Pinpoint the cell where the given text exists, returning its [X, Y] midpoint coordinate. 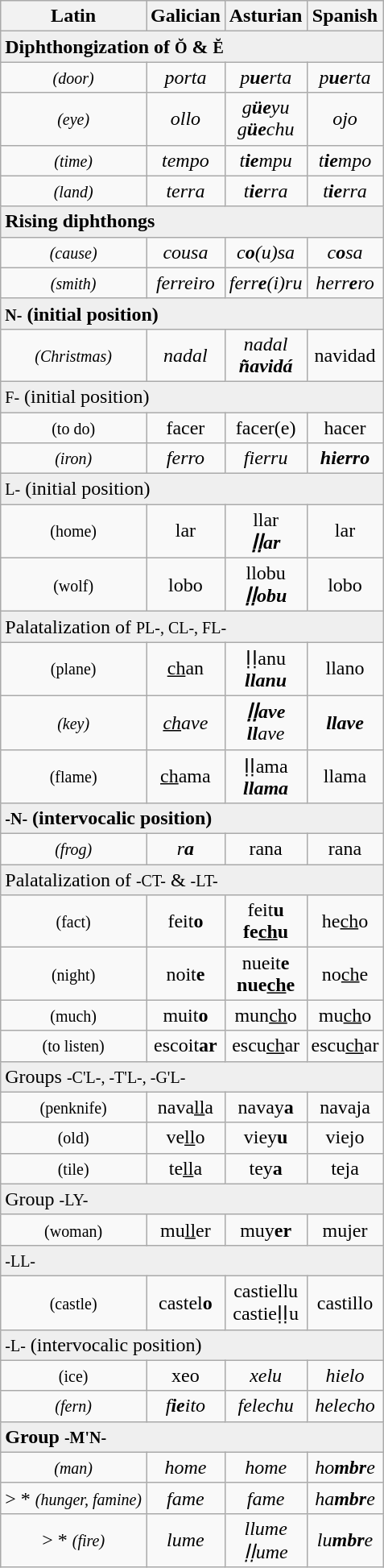
hacer [345, 428]
hecho [345, 922]
Asturian [266, 16]
(penknife) [74, 1107]
Galician [186, 16]
N- (initial position) [192, 313]
(smith) [74, 283]
xelu [266, 1375]
escoitar [186, 1046]
(to listen) [74, 1046]
Group -M'N- [192, 1437]
(land) [74, 191]
tempo [186, 160]
castiellucastieḷḷu [266, 1302]
(iron) [74, 458]
feitufechu [266, 922]
chan [186, 669]
navaya [266, 1107]
(door) [74, 77]
(eye) [74, 119]
(key) [74, 722]
castillo [345, 1302]
tiempo [345, 160]
herrero [345, 283]
llumeḷḷume [266, 1541]
fieito [186, 1406]
(fact) [74, 922]
llarḷḷar [266, 532]
-N- (intervocalic position) [192, 819]
chave [186, 722]
Palatalization of -CT- & -LT- [192, 880]
navalla [186, 1107]
(to do) [74, 428]
ojo [345, 119]
Diphthongization of Ŏ & Ĕ [192, 47]
noche [345, 973]
(home) [74, 532]
(frog) [74, 849]
(plane) [74, 669]
Spanish [345, 16]
llave [345, 722]
F- (initial position) [192, 396]
nadal [186, 355]
(flame) [74, 777]
> * (hunger, famine) [74, 1498]
(ice) [74, 1375]
Rising diphthongs [192, 222]
(cause) [74, 252]
llobuḷḷobu [266, 585]
llano [345, 669]
hielo [345, 1375]
vello [186, 1138]
ḷḷavellave [266, 722]
tella [186, 1168]
tiempu [266, 160]
(woman) [74, 1230]
Group -LY- [192, 1199]
ferreiro [186, 283]
muller [186, 1230]
ḷḷanullanu [266, 669]
hierro [345, 458]
ferro [186, 458]
(fern) [74, 1406]
facer(e) [266, 428]
lume [186, 1541]
cosa [345, 252]
ra [186, 849]
porta [186, 77]
(wolf) [74, 585]
-LL- [192, 1260]
muito [186, 1015]
ḷḷamallama [266, 777]
castelo [186, 1302]
co(u)sa [266, 252]
teja [345, 1168]
(castle) [74, 1302]
felechu [266, 1406]
helecho [345, 1406]
(man) [74, 1467]
nueitenueche [266, 973]
Latin [74, 16]
terra [186, 191]
> * (fire) [74, 1541]
xeo [186, 1375]
chama [186, 777]
fierru [266, 458]
muyer [266, 1230]
(old) [74, 1138]
(Christmas) [74, 355]
noite [186, 973]
nadalñavidá [266, 355]
Palatalization of PL-, CL-, FL- [192, 627]
(much) [74, 1015]
vieyu [266, 1138]
-L- (intervocalic position) [192, 1345]
L- (initial position) [192, 489]
navidad [345, 355]
hambre [345, 1498]
cousa [186, 252]
hombre [345, 1467]
(time) [74, 160]
mujer [345, 1230]
teya [266, 1168]
Groups -C'L-, -T'L-, -G'L- [192, 1076]
llama [345, 777]
ollo [186, 119]
feito [186, 922]
güeyugüechu [266, 119]
ferre(i)ru [266, 283]
navaja [345, 1107]
lumbre [345, 1541]
(tile) [74, 1168]
muncho [266, 1015]
(night) [74, 973]
viejo [345, 1138]
mucho [345, 1015]
facer [186, 428]
